Return the (x, y) coordinate for the center point of the cell that contains the specified text.  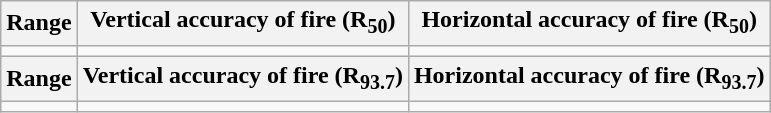
Vertical accuracy of fire (R50) (242, 23)
Vertical accuracy of fire (R93.7) (242, 78)
Horizontal accuracy of fire (R50) (589, 23)
Horizontal accuracy of fire (R93.7) (589, 78)
